Pinpoint the cell where the given text exists, returning its [x, y] midpoint coordinate. 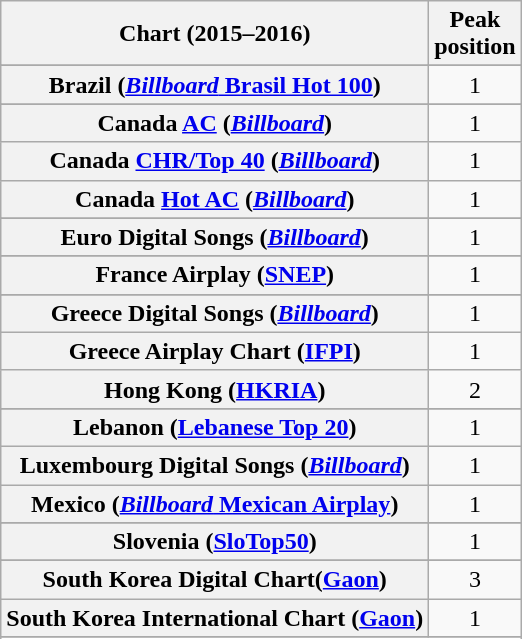
Lebanon (Lebanese Top 20) [215, 427]
South Korea Digital Chart(Gaon) [215, 580]
Slovenia (SloTop50) [215, 542]
Peakposition [475, 34]
Luxembourg Digital Songs (Billboard) [215, 465]
Euro Digital Songs (Billboard) [215, 237]
2 [475, 389]
Canada AC (Billboard) [215, 123]
Canada CHR/Top 40 (Billboard) [215, 161]
3 [475, 580]
Greece Airplay Chart (IFPI) [215, 351]
Chart (2015–2016) [215, 34]
South Korea International Chart (Gaon) [215, 618]
France Airplay (SNEP) [215, 275]
Brazil (Billboard Brasil Hot 100) [215, 85]
Mexico (Billboard Mexican Airplay) [215, 503]
Canada Hot AC (Billboard) [215, 199]
Greece Digital Songs (Billboard) [215, 313]
Hong Kong (HKRIA) [215, 389]
